Output the [x, y] coordinate of the center of the cell containing the given text.  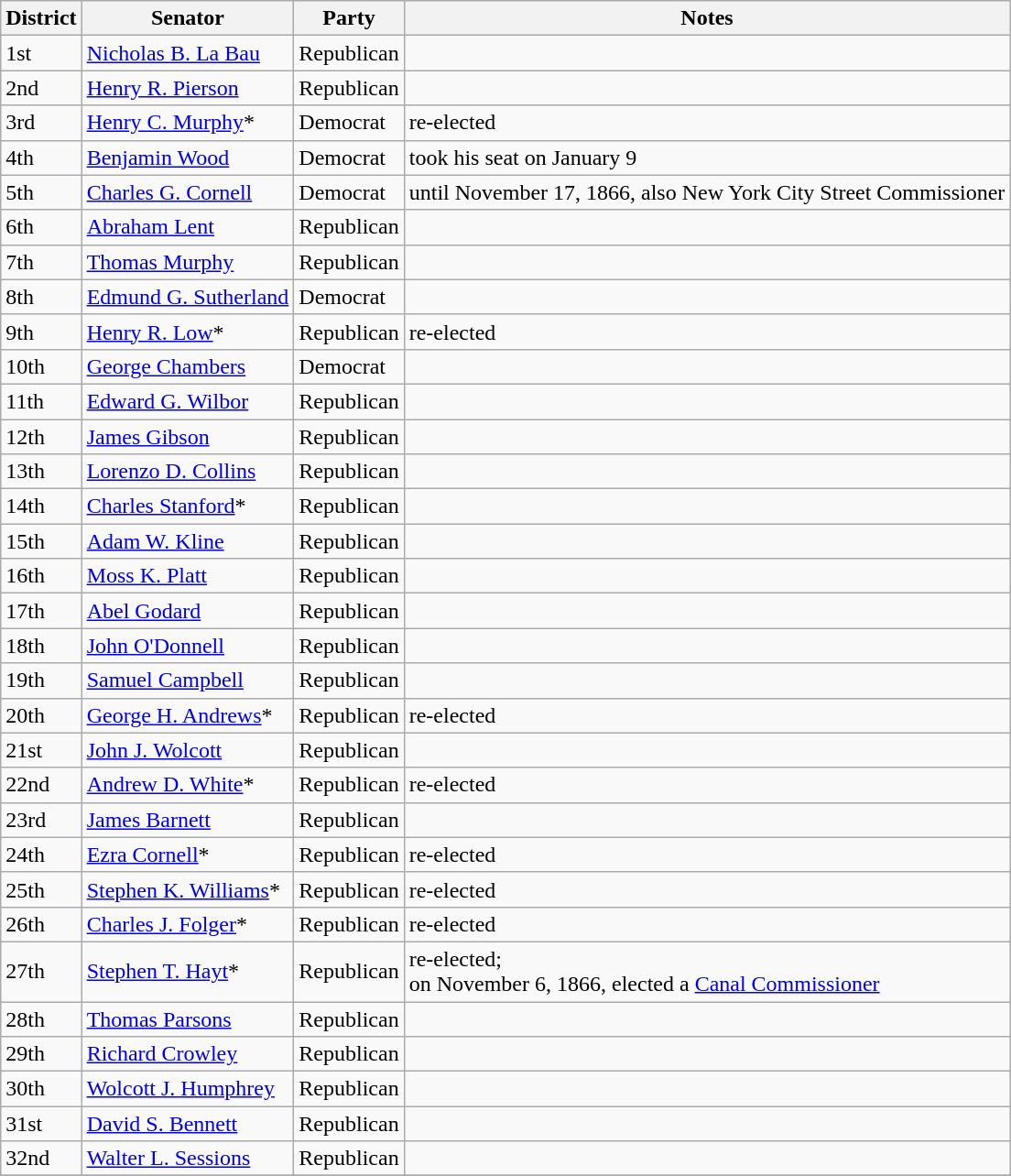
Thomas Parsons [188, 1019]
6th [41, 227]
19th [41, 681]
Edward G. Wilbor [188, 401]
11th [41, 401]
30th [41, 1089]
George H. Andrews* [188, 715]
23rd [41, 820]
Ezra Cornell* [188, 855]
Henry R. Low* [188, 332]
17th [41, 611]
took his seat on January 9 [707, 158]
re-elected; on November 6, 1866, elected a Canal Commissioner [707, 971]
Charles J. Folger* [188, 924]
9th [41, 332]
Charles Stanford* [188, 506]
13th [41, 472]
10th [41, 366]
Abraham Lent [188, 227]
Samuel Campbell [188, 681]
Notes [707, 18]
Henry R. Pierson [188, 88]
26th [41, 924]
Moss K. Platt [188, 576]
16th [41, 576]
2nd [41, 88]
Walter L. Sessions [188, 1159]
Andrew D. White* [188, 785]
5th [41, 192]
21st [41, 750]
George Chambers [188, 366]
12th [41, 437]
Stephen K. Williams* [188, 889]
Adam W. Kline [188, 541]
Lorenzo D. Collins [188, 472]
20th [41, 715]
Richard Crowley [188, 1054]
Charles G. Cornell [188, 192]
Party [349, 18]
25th [41, 889]
7th [41, 262]
14th [41, 506]
until November 17, 1866, also New York City Street Commissioner [707, 192]
Henry C. Murphy* [188, 123]
8th [41, 297]
29th [41, 1054]
John O'Donnell [188, 646]
James Gibson [188, 437]
Edmund G. Sutherland [188, 297]
District [41, 18]
Stephen T. Hayt* [188, 971]
Wolcott J. Humphrey [188, 1089]
15th [41, 541]
Senator [188, 18]
32nd [41, 1159]
4th [41, 158]
24th [41, 855]
Nicholas B. La Bau [188, 53]
James Barnett [188, 820]
Abel Godard [188, 611]
Benjamin Wood [188, 158]
1st [41, 53]
John J. Wolcott [188, 750]
27th [41, 971]
3rd [41, 123]
18th [41, 646]
22nd [41, 785]
David S. Bennett [188, 1124]
28th [41, 1019]
Thomas Murphy [188, 262]
31st [41, 1124]
